Identify which cell holds the provided text, then report its [X, Y] central coordinate. 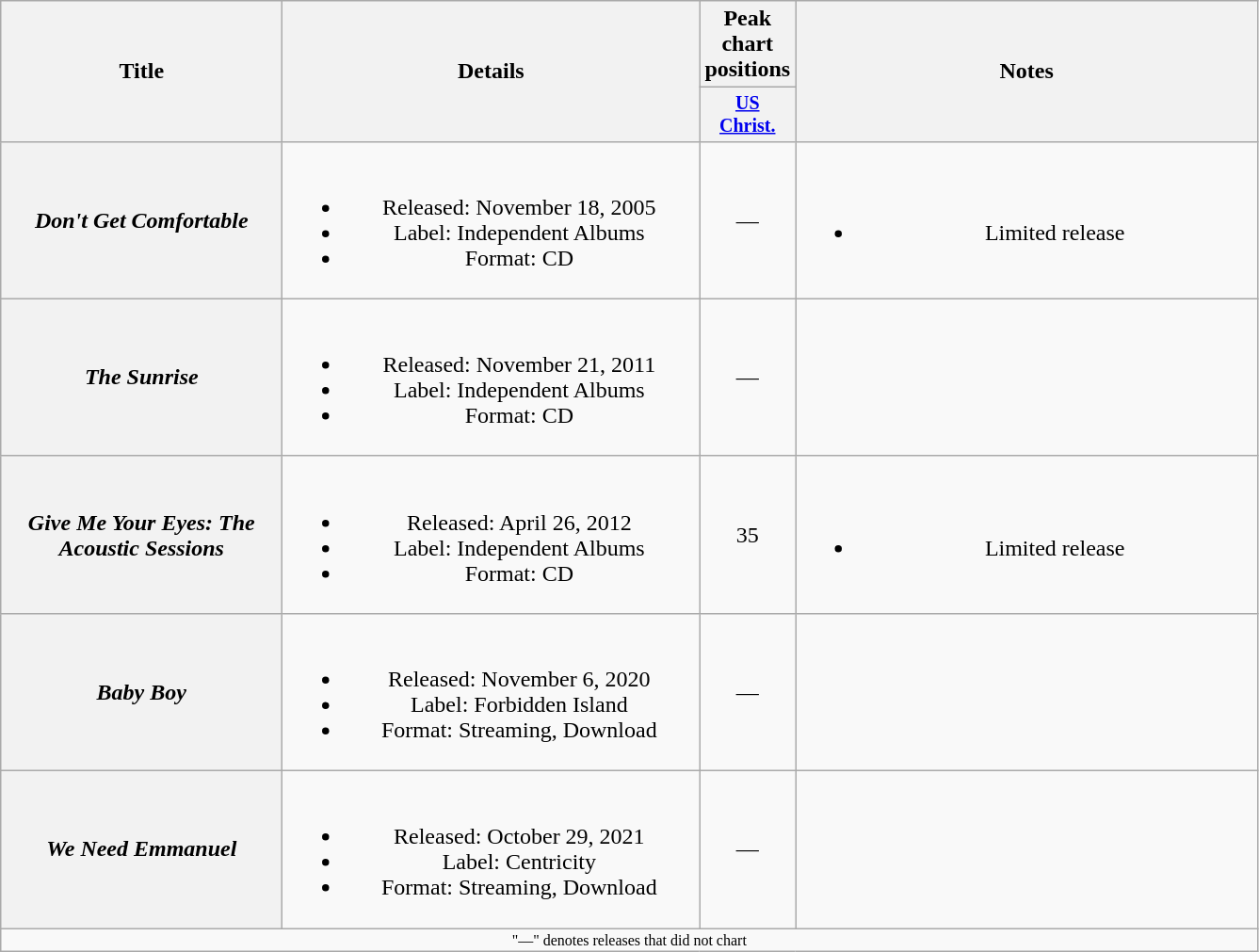
Notes [1026, 72]
35 [748, 535]
Title [141, 72]
USChrist. [748, 115]
Released: October 29, 2021Label: CentricityFormat: Streaming, Download [492, 849]
Released: April 26, 2012Label: Independent AlbumsFormat: CD [492, 535]
Released: November 21, 2011Label: Independent AlbumsFormat: CD [492, 377]
Baby Boy [141, 691]
We Need Emmanuel [141, 849]
Details [492, 72]
Peak chart positions [748, 44]
Give Me Your Eyes: The Acoustic Sessions [141, 535]
The Sunrise [141, 377]
"—" denotes releases that did not chart [629, 940]
Don't Get Comfortable [141, 220]
Released: November 18, 2005Label: Independent AlbumsFormat: CD [492, 220]
Released: November 6, 2020Label: Forbidden IslandFormat: Streaming, Download [492, 691]
